Scan for the cell matching the given text and deliver its (X, Y) coordinate at center. 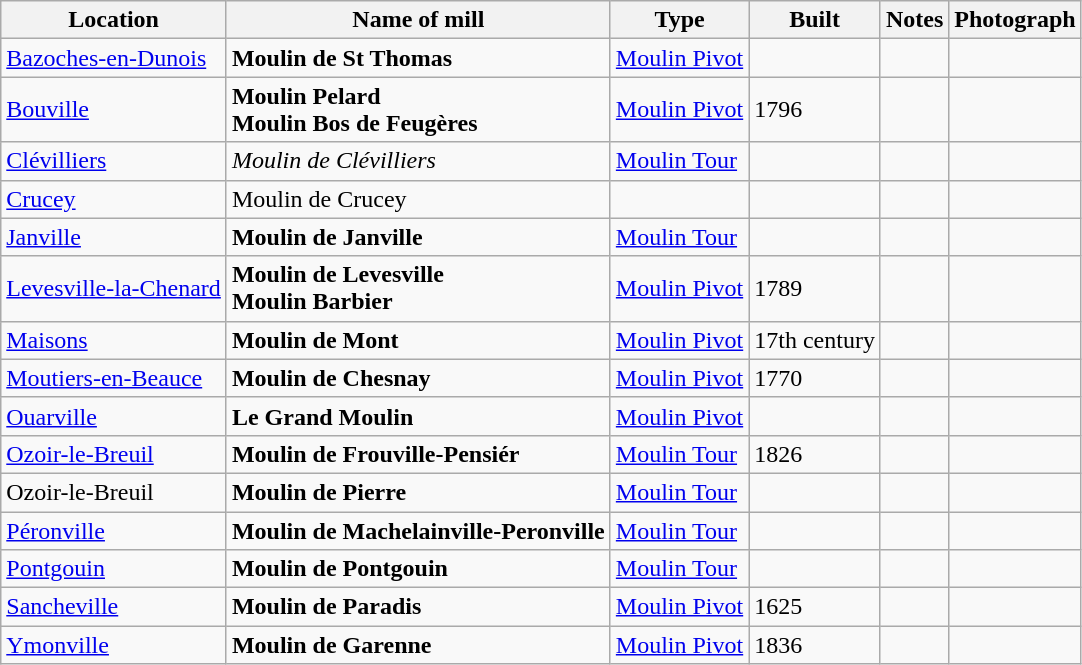
1796 (815, 110)
Built (815, 20)
Moulin de Crucey (418, 199)
1789 (815, 288)
1625 (815, 607)
Janville (114, 237)
Maisons (114, 340)
Moulin de LevesvilleMoulin Barbier (418, 288)
Moulin de Paradis (418, 607)
Moulin de Janville (418, 237)
Moulin de Machelainville-Peronville (418, 531)
Photograph (1015, 20)
Levesville-la-Chenard (114, 288)
Notes (914, 20)
Moutiers-en-Beauce (114, 378)
Moulin de Clévilliers (418, 161)
Sancheville (114, 607)
Moulin de Pontgouin (418, 569)
Moulin PelardMoulin Bos de Feugères (418, 110)
17th century (815, 340)
Pontgouin (114, 569)
Ouarville (114, 416)
Crucey (114, 199)
Le Grand Moulin (418, 416)
Moulin de Mont (418, 340)
Name of mill (418, 20)
1770 (815, 378)
Moulin de Frouville-Pensiér (418, 454)
Location (114, 20)
Ymonville (114, 645)
Bazoches-en-Dunois (114, 58)
Moulin de St Thomas (418, 58)
1826 (815, 454)
Péronville (114, 531)
Clévilliers (114, 161)
1836 (815, 645)
Bouville (114, 110)
Type (679, 20)
Moulin de Garenne (418, 645)
Moulin de Chesnay (418, 378)
Moulin de Pierre (418, 492)
